Pinpoint the cell where the given text exists, returning its [x, y] midpoint coordinate. 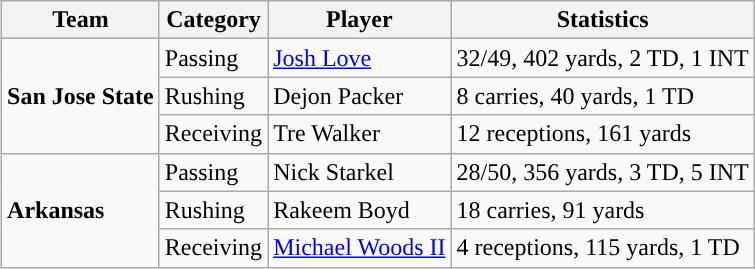
Nick Starkel [360, 172]
8 carries, 40 yards, 1 TD [602, 96]
18 carries, 91 yards [602, 210]
Arkansas [81, 210]
Josh Love [360, 58]
San Jose State [81, 96]
Statistics [602, 20]
28/50, 356 yards, 3 TD, 5 INT [602, 172]
Dejon Packer [360, 96]
Rakeem Boyd [360, 210]
12 receptions, 161 yards [602, 134]
Category [213, 20]
32/49, 402 yards, 2 TD, 1 INT [602, 58]
Team [81, 20]
4 receptions, 115 yards, 1 TD [602, 248]
Tre Walker [360, 134]
Player [360, 20]
Michael Woods II [360, 248]
